Scan for the cell matching the given text and deliver its [X, Y] coordinate at center. 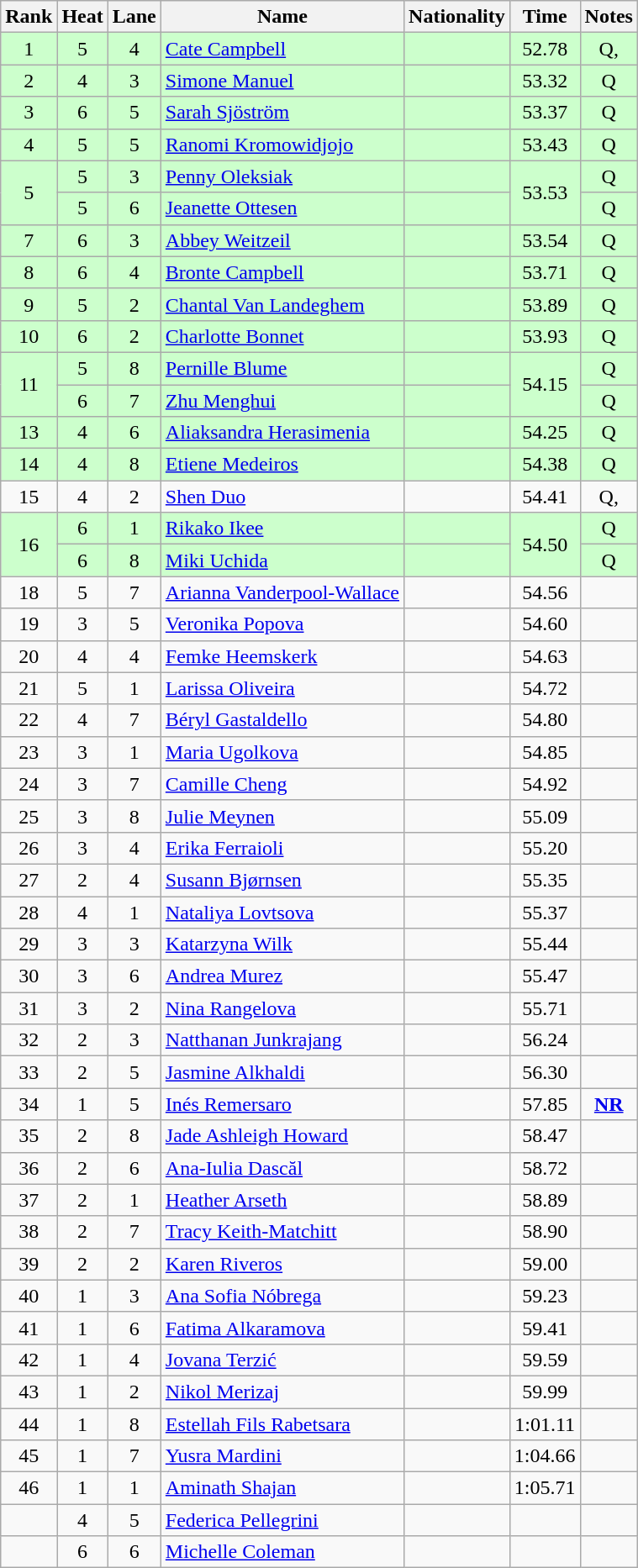
Béryl Gastaldello [282, 720]
43 [29, 1392]
Arianna Vanderpool-Wallace [282, 592]
55.47 [545, 976]
34 [29, 1104]
23 [29, 752]
35 [29, 1136]
44 [29, 1424]
Chantal Van Landeghem [282, 304]
33 [29, 1072]
Charlotte Bonnet [282, 336]
18 [29, 592]
Veronika Popova [282, 624]
Rikako Ikee [282, 529]
Abbey Weitzeil [282, 240]
14 [29, 465]
Fatima Alkaramova [282, 1328]
53.54 [545, 240]
NR [609, 1104]
Jasmine Alkhaldi [282, 1072]
54.41 [545, 497]
58.72 [545, 1168]
Nina Rangelova [282, 1008]
59.23 [545, 1296]
37 [29, 1200]
55.44 [545, 944]
Pernille Blume [282, 368]
Karen Riveros [282, 1264]
36 [29, 1168]
Etiene Medeiros [282, 465]
55.20 [545, 848]
Nationality [457, 17]
42 [29, 1360]
58.47 [545, 1136]
Simone Manuel [282, 81]
54.60 [545, 624]
53.71 [545, 272]
Lane [134, 17]
54.85 [545, 752]
Ana Sofia Nóbrega [282, 1296]
31 [29, 1008]
Sarah Sjöström [282, 113]
28 [29, 912]
Jade Ashleigh Howard [282, 1136]
53.32 [545, 81]
Miki Uchida [282, 560]
54.56 [545, 592]
Jeanette Ottesen [282, 208]
Natthanan Junkrajang [282, 1040]
1:05.71 [545, 1488]
Heat [82, 17]
11 [29, 384]
59.41 [545, 1328]
32 [29, 1040]
52.78 [545, 49]
56.24 [545, 1040]
Ana-Iulia Dascăl [282, 1168]
53.93 [545, 336]
55.37 [545, 912]
Katarzyna Wilk [282, 944]
Tracy Keith-Matchitt [282, 1232]
59.59 [545, 1360]
13 [29, 433]
Camille Cheng [282, 784]
Shen Duo [282, 497]
Nikol Merizaj [282, 1392]
27 [29, 880]
54.80 [545, 720]
Time [545, 17]
Yusra Mardini [282, 1456]
54.38 [545, 465]
Femke Heemskerk [282, 656]
Andrea Murez [282, 976]
30 [29, 976]
55.71 [545, 1008]
58.89 [545, 1200]
15 [29, 497]
Ranomi Kromowidjojo [282, 145]
26 [29, 848]
21 [29, 688]
Jovana Terzić [282, 1360]
20 [29, 656]
54.72 [545, 688]
45 [29, 1456]
22 [29, 720]
40 [29, 1296]
55.35 [545, 880]
Penny Oleksiak [282, 176]
Zhu Menghui [282, 401]
53.89 [545, 304]
1:01.11 [545, 1424]
Aliaksandra Herasimenia [282, 433]
39 [29, 1264]
59.00 [545, 1264]
54.15 [545, 384]
24 [29, 784]
59.99 [545, 1392]
29 [29, 944]
53.53 [545, 192]
10 [29, 336]
16 [29, 545]
41 [29, 1328]
54.25 [545, 433]
54.92 [545, 784]
Maria Ugolkova [282, 752]
Estellah Fils Rabetsara [282, 1424]
56.30 [545, 1072]
Name [282, 17]
Julie Meynen [282, 816]
19 [29, 624]
54.50 [545, 545]
Notes [609, 17]
57.85 [545, 1104]
Cate Campbell [282, 49]
1:04.66 [545, 1456]
Bronte Campbell [282, 272]
58.90 [545, 1232]
38 [29, 1232]
53.43 [545, 145]
25 [29, 816]
46 [29, 1488]
Larissa Oliveira [282, 688]
Aminath Shajan [282, 1488]
Erika Ferraioli [282, 848]
Inés Remersaro [282, 1104]
53.37 [545, 113]
55.09 [545, 816]
Rank [29, 17]
Heather Arseth [282, 1200]
Nataliya Lovtsova [282, 912]
Michelle Coleman [282, 1552]
Federica Pellegrini [282, 1520]
9 [29, 304]
54.63 [545, 656]
Susann Bjørnsen [282, 880]
